For the text-containing cell, return its midpoint in [X, Y] coordinate format. 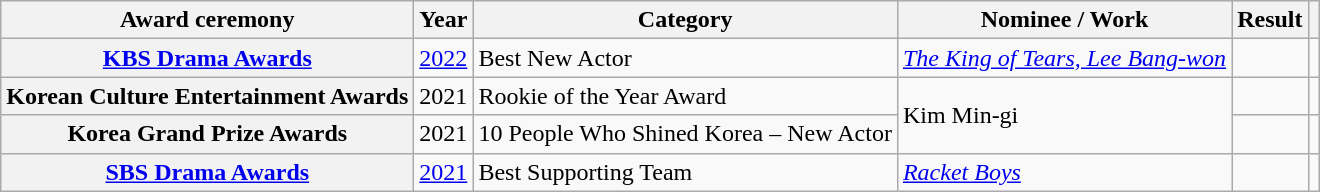
Rookie of the Year Award [686, 96]
Korea Grand Prize Awards [208, 134]
Award ceremony [208, 20]
Year [444, 20]
Nominee / Work [1064, 20]
10 People Who Shined Korea – New Actor [686, 134]
KBS Drama Awards [208, 58]
2022 [444, 58]
The King of Tears, Lee Bang-won [1064, 58]
Best New Actor [686, 58]
Result [1270, 20]
Kim Min-gi [1064, 115]
Category [686, 20]
Korean Culture Entertainment Awards [208, 96]
SBS Drama Awards [208, 172]
Racket Boys [1064, 172]
Best Supporting Team [686, 172]
